Return the (X, Y) coordinate for the center point of the cell that contains the specified text.  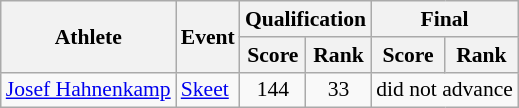
33 (338, 90)
Josef Hahnenkamp (88, 90)
did not advance (444, 90)
Skeet (208, 90)
144 (273, 90)
Event (208, 36)
Qualification (306, 19)
Athlete (88, 36)
Final (444, 19)
